Search for the cell housing the specified text and yield its (x, y) center coordinate. 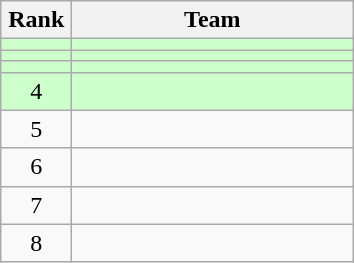
Rank (36, 20)
8 (36, 243)
Team (212, 20)
6 (36, 167)
4 (36, 91)
5 (36, 129)
7 (36, 205)
